For the text-containing cell, return its midpoint in [X, Y] coordinate format. 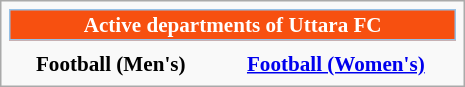
Football (Women's) [336, 63]
Football (Men's) [110, 63]
Active departments of Uttara FC [232, 25]
